Return the (X, Y) coordinate for the center point of the cell that contains the specified text.  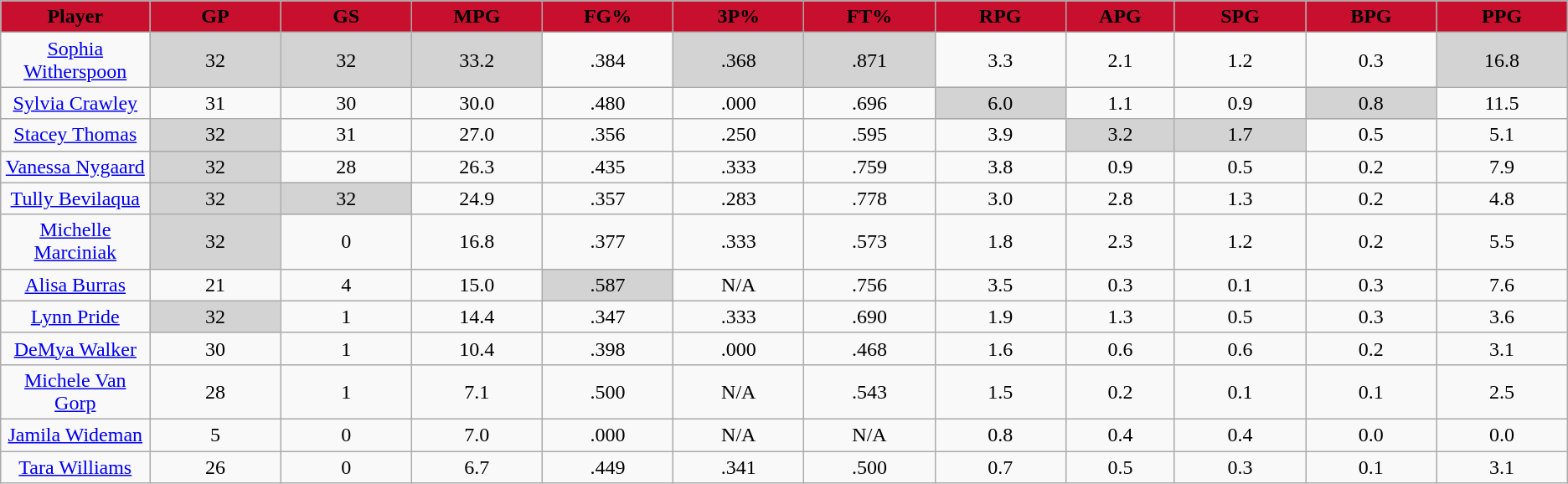
.690 (869, 317)
1.9 (1000, 317)
.756 (869, 285)
.468 (869, 348)
.435 (607, 167)
Michele Van Gorp (75, 392)
FG% (607, 17)
7.9 (1502, 167)
30.0 (477, 103)
3.9 (1000, 135)
3.0 (1000, 198)
5 (215, 435)
26 (215, 466)
3.6 (1502, 317)
Vanessa Nygaard (75, 167)
.871 (869, 60)
FT% (869, 17)
.377 (607, 241)
2.5 (1502, 392)
Player (75, 17)
11.5 (1502, 103)
RPG (1000, 17)
26.3 (477, 167)
GP (215, 17)
.384 (607, 60)
24.9 (477, 198)
10.4 (477, 348)
.778 (869, 198)
SPG (1240, 17)
.573 (869, 241)
3.5 (1000, 285)
.480 (607, 103)
DeMya Walker (75, 348)
Alisa Burras (75, 285)
Lynn Pride (75, 317)
.283 (739, 198)
15.0 (477, 285)
0.7 (1000, 466)
.696 (869, 103)
2.3 (1120, 241)
1.1 (1120, 103)
27.0 (477, 135)
BPG (1371, 17)
.543 (869, 392)
2.1 (1120, 60)
GS (346, 17)
.356 (607, 135)
5.1 (1502, 135)
Sophia Witherspoon (75, 60)
21 (215, 285)
.347 (607, 317)
.587 (607, 285)
1.6 (1000, 348)
1.5 (1000, 392)
.250 (739, 135)
33.2 (477, 60)
MPG (477, 17)
.357 (607, 198)
.341 (739, 466)
.759 (869, 167)
PPG (1502, 17)
Sylvia Crawley (75, 103)
7.6 (1502, 285)
5.5 (1502, 241)
Stacey Thomas (75, 135)
.398 (607, 348)
3.3 (1000, 60)
Tara Williams (75, 466)
APG (1120, 17)
6.0 (1000, 103)
3.8 (1000, 167)
1.7 (1240, 135)
7.0 (477, 435)
4.8 (1502, 198)
Jamila Wideman (75, 435)
4 (346, 285)
7.1 (477, 392)
3.2 (1120, 135)
6.7 (477, 466)
14.4 (477, 317)
.595 (869, 135)
2.8 (1120, 198)
3P% (739, 17)
Tully Bevilaqua (75, 198)
.449 (607, 466)
1.8 (1000, 241)
Michelle Marciniak (75, 241)
.368 (739, 60)
